Provide the (x, y) coordinate of the cell's center where the given text is located.  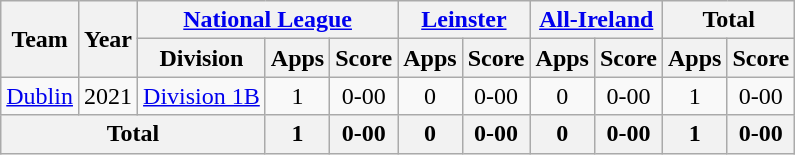
2021 (108, 96)
Division 1B (202, 96)
Team (40, 39)
Division (202, 58)
National League (268, 20)
Dublin (40, 96)
All-Ireland (596, 20)
Leinster (464, 20)
Year (108, 39)
